Provide the [x, y] coordinate of the cell's center where the given text is located.  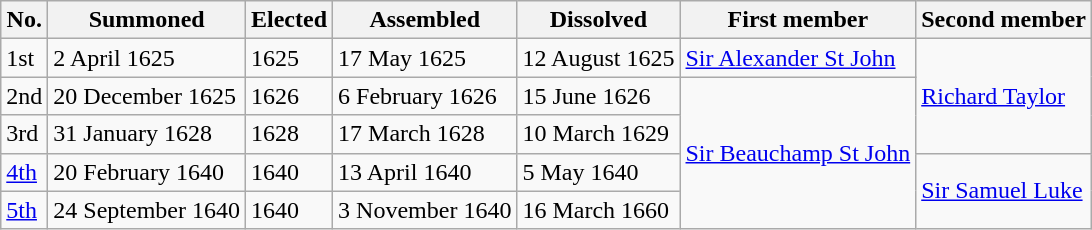
Richard Taylor [1004, 96]
First member [798, 20]
13 April 1640 [425, 172]
Summoned [147, 20]
17 May 1625 [425, 58]
No. [24, 20]
Second member [1004, 20]
10 March 1629 [598, 134]
12 August 1625 [598, 58]
15 June 1626 [598, 96]
5th [24, 210]
1625 [290, 58]
1626 [290, 96]
2nd [24, 96]
1628 [290, 134]
20 December 1625 [147, 96]
24 September 1640 [147, 210]
3rd [24, 134]
Assembled [425, 20]
4th [24, 172]
2 April 1625 [147, 58]
Dissolved [598, 20]
5 May 1640 [598, 172]
Sir Samuel Luke [1004, 191]
20 February 1640 [147, 172]
1st [24, 58]
Elected [290, 20]
Sir Beauchamp St John [798, 153]
16 March 1660 [598, 210]
31 January 1628 [147, 134]
Sir Alexander St John [798, 58]
17 March 1628 [425, 134]
6 February 1626 [425, 96]
3 November 1640 [425, 210]
